Scan for the cell matching the given text and deliver its [X, Y] coordinate at center. 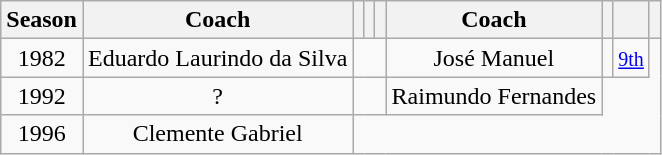
1982 [42, 58]
Season [42, 20]
José Manuel [494, 58]
9th [632, 58]
Eduardo Laurindo da Silva [217, 58]
? [217, 96]
1992 [42, 96]
Clemente Gabriel [217, 134]
1996 [42, 134]
Raimundo Fernandes [494, 96]
